For the text-containing cell, return its midpoint in [x, y] coordinate format. 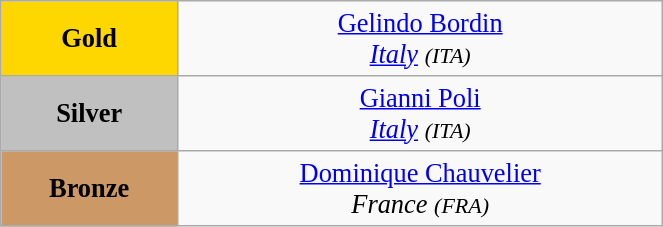
Dominique ChauvelierFrance (FRA) [420, 188]
Silver [90, 112]
Gelindo BordinItaly (ITA) [420, 38]
Bronze [90, 188]
Gold [90, 38]
Gianni PoliItaly (ITA) [420, 112]
